Output the [X, Y] coordinate of the center of the cell containing the given text.  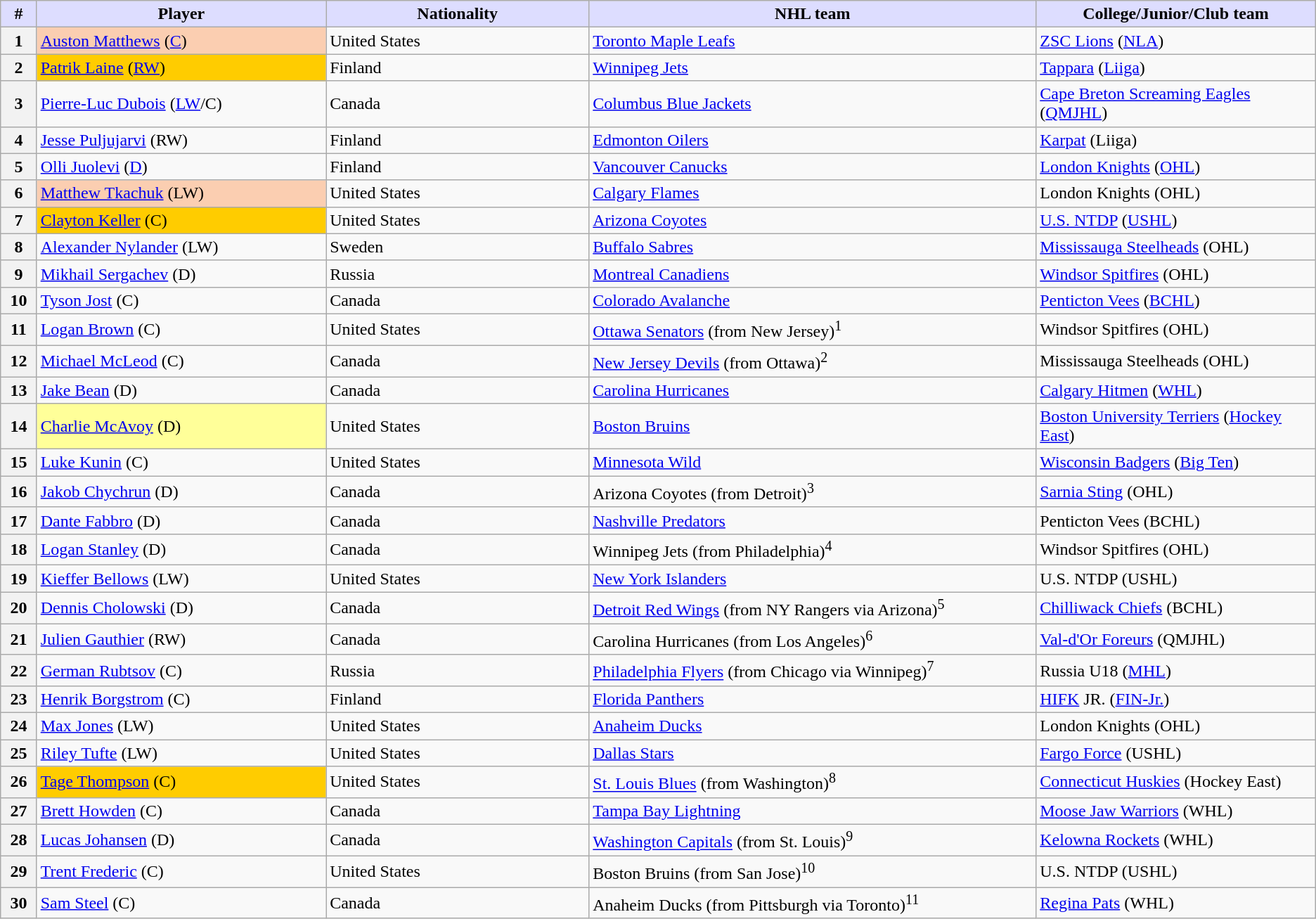
Carolina Hurricanes [813, 390]
Lucas Johansen (D) [181, 840]
Ottawa Senators (from New Jersey)1 [813, 329]
Auston Matthews (C) [181, 41]
Chilliwack Chiefs (BCHL) [1176, 608]
Sarnia Sting (OHL) [1176, 492]
New Jersey Devils (from Ottawa)2 [813, 361]
3 [18, 104]
Calgary Flames [813, 193]
Charlie McAvoy (D) [181, 426]
Jake Bean (D) [181, 390]
Kelowna Rockets (WHL) [1176, 840]
Sweden [458, 247]
Patrik Laine (RW) [181, 68]
# [18, 14]
Boston Bruins [813, 426]
Cape Breton Screaming Eagles (QMJHL) [1176, 104]
Boston University Terriers (Hockey East) [1176, 426]
Tappara (Liiga) [1176, 68]
4 [18, 140]
Winnipeg Jets [813, 68]
30 [18, 903]
9 [18, 274]
27 [18, 811]
Philadelphia Flyers (from Chicago via Winnipeg)7 [813, 671]
Calgary Hitmen (WHL) [1176, 390]
Moose Jaw Warriors (WHL) [1176, 811]
14 [18, 426]
Boston Bruins (from San Jose)10 [813, 872]
Pierre-Luc Dubois (LW/C) [181, 104]
Clayton Keller (C) [181, 220]
5 [18, 167]
Toronto Maple Leafs [813, 41]
Detroit Red Wings (from NY Rangers via Arizona)5 [813, 608]
Jesse Puljujarvi (RW) [181, 140]
Regina Pats (WHL) [1176, 903]
23 [18, 700]
New York Islanders [813, 579]
Washington Capitals (from St. Louis)9 [813, 840]
Trent Frederic (C) [181, 872]
Henrik Borgstrom (C) [181, 700]
13 [18, 390]
29 [18, 872]
Logan Brown (C) [181, 329]
22 [18, 671]
College/Junior/Club team [1176, 14]
Karpat (Liiga) [1176, 140]
Vancouver Canucks [813, 167]
Tage Thompson (C) [181, 782]
Jakob Chychrun (D) [181, 492]
8 [18, 247]
Dennis Cholowski (D) [181, 608]
Carolina Hurricanes (from Los Angeles)6 [813, 640]
Player [181, 14]
Sam Steel (C) [181, 903]
Tampa Bay Lightning [813, 811]
Max Jones (LW) [181, 726]
19 [18, 579]
Alexander Nylander (LW) [181, 247]
Wisconsin Badgers (Big Ten) [1176, 463]
Arizona Coyotes (from Detroit)3 [813, 492]
Brett Howden (C) [181, 811]
12 [18, 361]
15 [18, 463]
Colorado Avalanche [813, 300]
German Rubtsov (C) [181, 671]
Anaheim Ducks [813, 726]
Arizona Coyotes [813, 220]
Florida Panthers [813, 700]
7 [18, 220]
St. Louis Blues (from Washington)8 [813, 782]
1 [18, 41]
Columbus Blue Jackets [813, 104]
Fargo Force (USHL) [1176, 753]
11 [18, 329]
Mikhail Sergachev (D) [181, 274]
Luke Kunin (C) [181, 463]
Nationality [458, 14]
Edmonton Oilers [813, 140]
Val-d'Or Foreurs (QMJHL) [1176, 640]
2 [18, 68]
25 [18, 753]
Riley Tufte (LW) [181, 753]
Logan Stanley (D) [181, 550]
Dante Fabbro (D) [181, 520]
Olli Juolevi (D) [181, 167]
6 [18, 193]
Tyson Jost (C) [181, 300]
16 [18, 492]
Dallas Stars [813, 753]
Michael McLeod (C) [181, 361]
Montreal Canadiens [813, 274]
Kieffer Bellows (LW) [181, 579]
10 [18, 300]
21 [18, 640]
Buffalo Sabres [813, 247]
18 [18, 550]
Winnipeg Jets (from Philadelphia)4 [813, 550]
Julien Gauthier (RW) [181, 640]
20 [18, 608]
ZSC Lions (NLA) [1176, 41]
Minnesota Wild [813, 463]
Connecticut Huskies (Hockey East) [1176, 782]
NHL team [813, 14]
HIFK JR. (FIN-Jr.) [1176, 700]
Russia U18 (MHL) [1176, 671]
28 [18, 840]
Nashville Predators [813, 520]
17 [18, 520]
24 [18, 726]
Anaheim Ducks (from Pittsburgh via Toronto)11 [813, 903]
26 [18, 782]
Matthew Tkachuk (LW) [181, 193]
